Detect which cell encompasses the target text, then output its (X, Y) center coordinate. 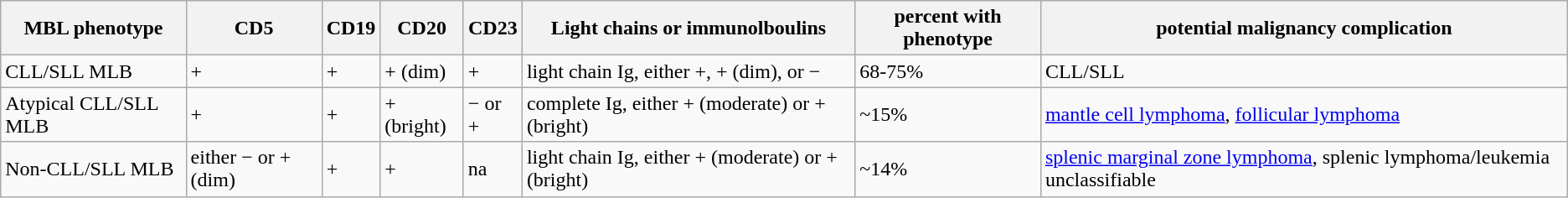
mantle cell lymphoma, follicular lymphoma (1303, 114)
CD20 (422, 29)
+ (bright) (422, 114)
CD5 (254, 29)
− or + (493, 114)
light chain Ig, either + (moderate) or + (bright) (689, 169)
either − or + (dim) (254, 169)
Non-CLL/SLL MLB (94, 169)
complete Ig, either + (moderate) or + (bright) (689, 114)
Atypical CLL/SLL MLB (94, 114)
light chain Ig, either +, + (dim), or − (689, 71)
68-75% (948, 71)
~15% (948, 114)
MBL phenotype (94, 29)
na (493, 169)
potential malignancy complication (1303, 29)
CLL/SLL MLB (94, 71)
percent with phenotype (948, 29)
~14% (948, 169)
+ (dim) (422, 71)
CD19 (351, 29)
CLL/SLL (1303, 71)
CD23 (493, 29)
Light chains or immunolboulins (689, 29)
splenic marginal zone lymphoma, splenic lymphoma/leukemia unclassifiable (1303, 169)
